Return the [x, y] coordinate for the center point of the cell that contains the specified text.  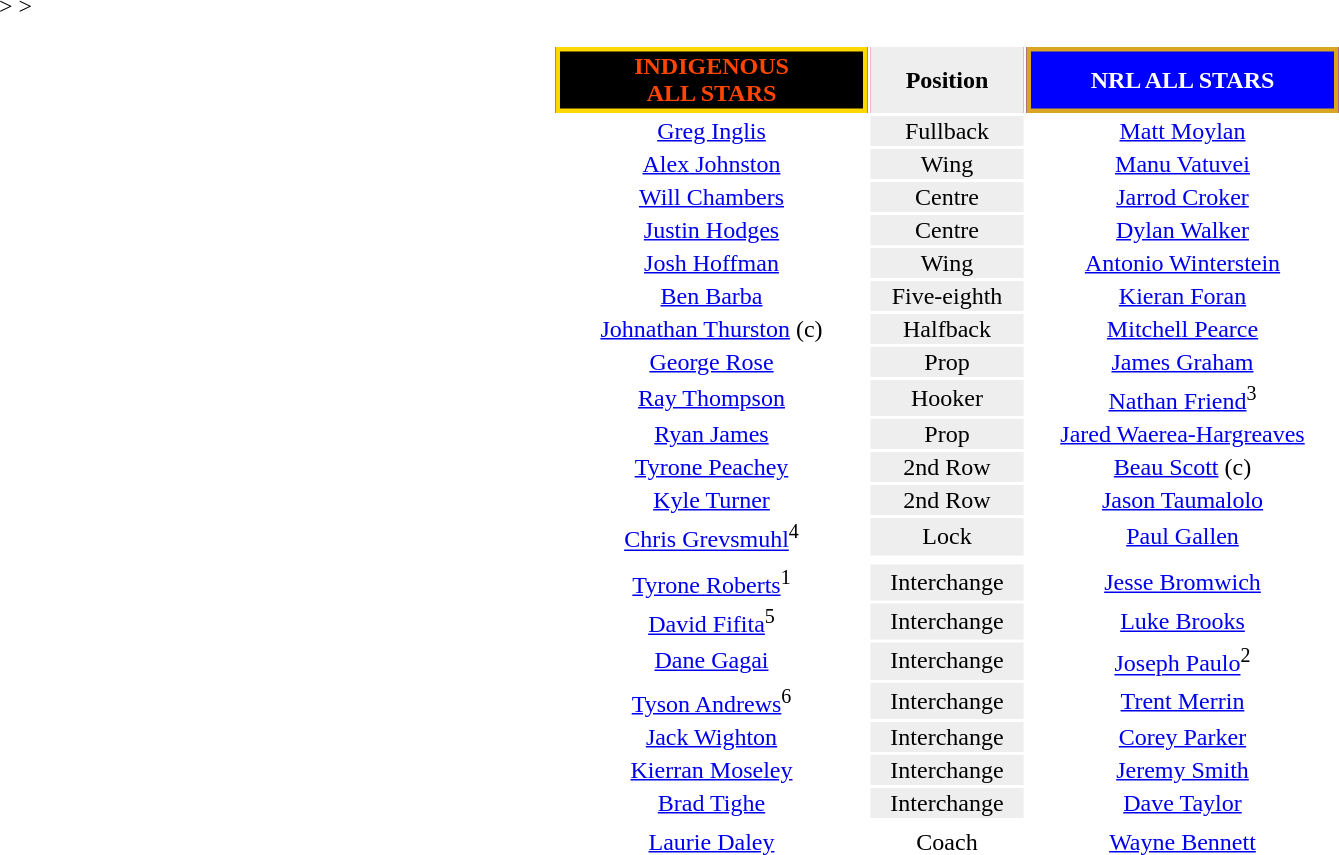
Lock [946, 536]
Luke Brooks [1182, 621]
Kyle Turner [712, 500]
Manu Vatuvei [1182, 164]
Nathan Friend3 [1182, 398]
Jesse Bromwich [1182, 582]
Kierran Moseley [712, 770]
Justin Hodges [712, 230]
James Graham [1182, 362]
Ray Thompson [712, 398]
Paul Gallen [1182, 536]
Antonio Winterstein [1182, 263]
Greg Inglis [712, 131]
Jared Waerea-Hargreaves [1182, 434]
Kieran Foran [1182, 296]
Joseph Paulo2 [1182, 661]
Brad Tighe [712, 803]
Tyrone Roberts1 [712, 582]
Five-eighth [946, 296]
Jason Taumalolo [1182, 500]
David Fifita5 [712, 621]
Matt Moylan [1182, 131]
Jarrod Croker [1182, 197]
NRL ALL STARS [1182, 80]
Tyson Andrews6 [712, 700]
Will Chambers [712, 197]
INDIGENOUS ALL STARS [712, 80]
Chris Grevsmuhl4 [712, 536]
Beau Scott (c) [1182, 467]
Johnathan Thurston (c) [712, 329]
Jeremy Smith [1182, 770]
George Rose [712, 362]
Josh Hoffman [712, 263]
Halfback [946, 329]
Trent Merrin [1182, 700]
Alex Johnston [712, 164]
Position [946, 80]
Dylan Walker [1182, 230]
Hooker [946, 398]
Mitchell Pearce [1182, 329]
Dave Taylor [1182, 803]
Corey Parker [1182, 737]
Ryan James [712, 434]
Jack Wighton [712, 737]
Tyrone Peachey [712, 467]
Fullback [946, 131]
Ben Barba [712, 296]
Dane Gagai [712, 661]
